Provide the (x, y) coordinate of the cell's center where the given text is located.  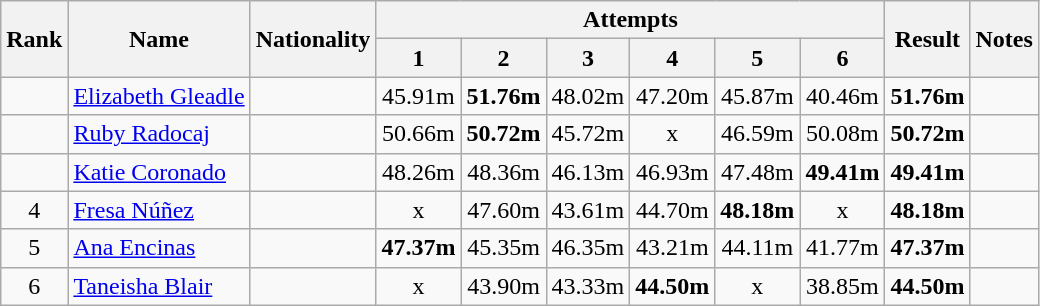
47.60m (504, 210)
Ana Encinas (159, 248)
43.21m (672, 248)
2 (504, 58)
40.46m (842, 96)
Result (928, 39)
48.02m (588, 96)
47.20m (672, 96)
Ruby Radocaj (159, 134)
44.11m (758, 248)
50.08m (842, 134)
45.35m (504, 248)
46.35m (588, 248)
46.13m (588, 172)
50.66m (418, 134)
48.26m (418, 172)
Name (159, 39)
Attempts (630, 20)
Katie Coronado (159, 172)
47.48m (758, 172)
Taneisha Blair (159, 286)
Nationality (313, 39)
3 (588, 58)
46.59m (758, 134)
45.87m (758, 96)
Fresa Núñez (159, 210)
43.61m (588, 210)
Elizabeth Gleadle (159, 96)
45.72m (588, 134)
38.85m (842, 286)
Rank (34, 39)
43.90m (504, 286)
43.33m (588, 286)
Notes (1004, 39)
41.77m (842, 248)
1 (418, 58)
45.91m (418, 96)
48.36m (504, 172)
46.93m (672, 172)
44.70m (672, 210)
